Determine the (x, y) coordinate at the center of the cell enclosing the given text.  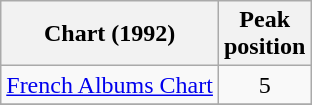
French Albums Chart (110, 85)
Chart (1992) (110, 34)
5 (264, 85)
Peakposition (264, 34)
